For the text-containing cell, return its midpoint in (X, Y) coordinate format. 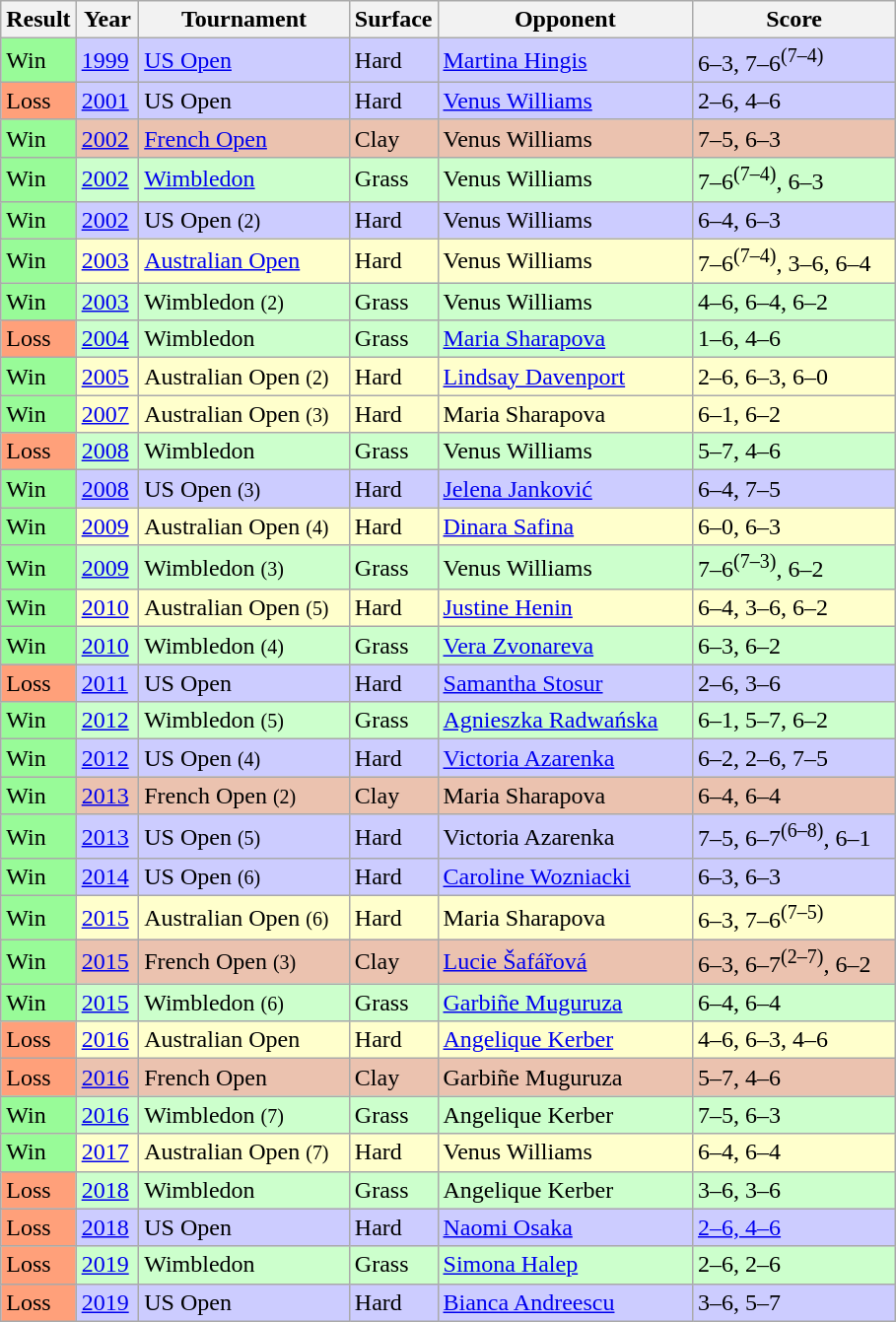
7–6(7–3), 6–2 (794, 568)
6–4, 3–6, 6–2 (794, 608)
US Open (5) (244, 836)
7–6(7–4), 6–3 (794, 179)
3–6, 3–6 (794, 1190)
Score (794, 20)
3–6, 5–7 (794, 1302)
Australian Open (3) (244, 414)
6–1, 6–2 (794, 414)
2014 (107, 877)
Wimbledon (7) (244, 1115)
Australian Open (7) (244, 1152)
Samantha Stosur (566, 683)
Australian Open (4) (244, 526)
4–6, 6–3, 4–6 (794, 1040)
Australian Open (5) (244, 608)
Year (107, 20)
6–3, 6–2 (794, 646)
Jelena Janković (566, 489)
1–6, 4–6 (794, 339)
Lucie Šafářová (566, 962)
4–6, 6–4, 6–2 (794, 302)
6–3, 7–6(7–4) (794, 61)
Dinara Safina (566, 526)
US Open (3) (244, 489)
Tournament (244, 20)
6–4, 6–3 (794, 220)
Simona Halep (566, 1265)
7–5, 6–7(6–8), 6–1 (794, 836)
US Open (2) (244, 220)
6–0, 6–3 (794, 526)
French Open (3) (244, 962)
7–6(7–4), 3–6, 6–4 (794, 260)
2011 (107, 683)
Lindsay Davenport (566, 377)
6–3, 6–7(2–7), 6–2 (794, 962)
6–3, 7–6(7–5) (794, 919)
Result (38, 20)
1999 (107, 61)
Wimbledon (3) (244, 568)
2004 (107, 339)
Wimbledon (2) (244, 302)
Wimbledon (4) (244, 646)
6–4, 7–5 (794, 489)
2007 (107, 414)
Surface (393, 20)
6–1, 5–7, 6–2 (794, 721)
US Open (4) (244, 758)
Bianca Andreescu (566, 1302)
Australian Open (6) (244, 919)
Martina Hingis (566, 61)
2–6, 3–6 (794, 683)
US Open (6) (244, 877)
2001 (107, 101)
2017 (107, 1152)
6–3, 6–3 (794, 877)
Opponent (566, 20)
Wimbledon (6) (244, 1003)
Justine Henin (566, 608)
6–2, 2–6, 7–5 (794, 758)
2005 (107, 377)
2–6, 6–3, 6–0 (794, 377)
Naomi Osaka (566, 1227)
Caroline Wozniacki (566, 877)
French Open (2) (244, 796)
Agnieszka Radwańska (566, 721)
Wimbledon (5) (244, 721)
Australian Open (2) (244, 377)
2–6, 2–6 (794, 1265)
Vera Zvonareva (566, 646)
